Determine the [X, Y] coordinate at the center of the cell enclosing the given text.  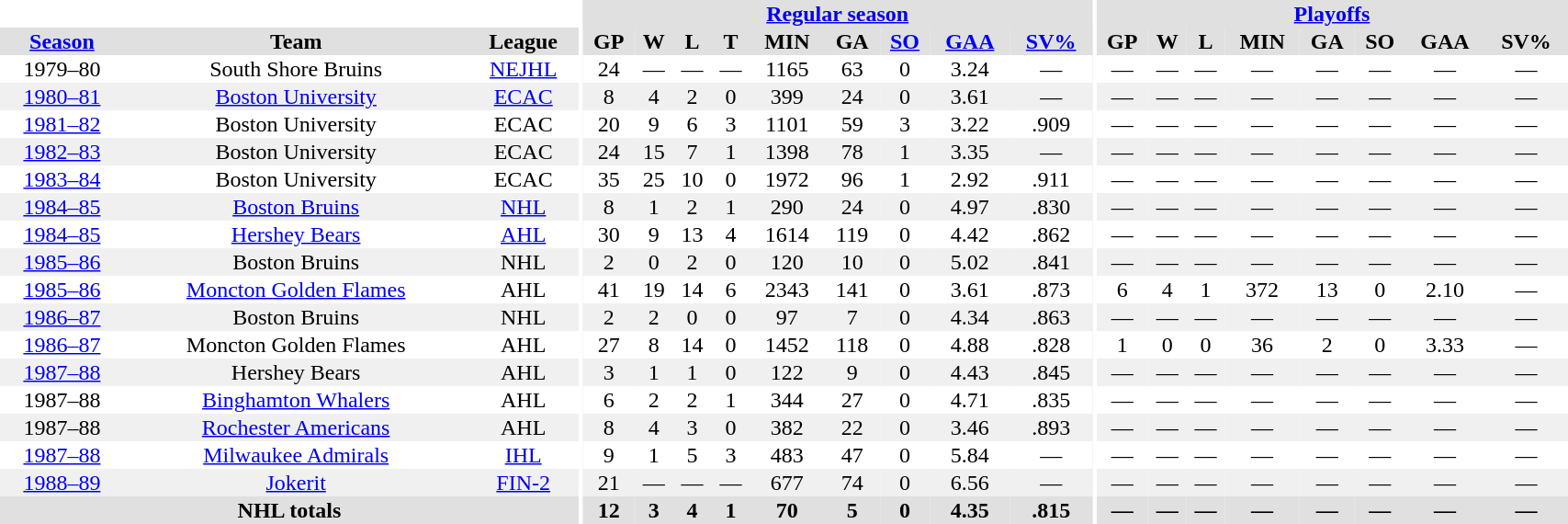
70 [786, 510]
.893 [1051, 427]
4.97 [970, 207]
1398 [786, 152]
1614 [786, 234]
.815 [1051, 510]
FIN-2 [523, 483]
36 [1262, 345]
2.92 [970, 179]
.873 [1051, 290]
T [730, 41]
IHL [523, 455]
141 [852, 290]
483 [786, 455]
NEJHL [523, 69]
5.84 [970, 455]
.862 [1051, 234]
2.10 [1444, 290]
.845 [1051, 372]
6.56 [970, 483]
19 [654, 290]
3.46 [970, 427]
South Shore Bruins [296, 69]
NHL totals [289, 510]
120 [786, 262]
Rochester Americans [296, 427]
1979–80 [62, 69]
22 [852, 427]
Jokerit [296, 483]
Milwaukee Admirals [296, 455]
.911 [1051, 179]
78 [852, 152]
1980–81 [62, 97]
1972 [786, 179]
3.22 [970, 124]
118 [852, 345]
4.88 [970, 345]
1981–82 [62, 124]
.909 [1051, 124]
1165 [786, 69]
Binghamton Whalers [296, 400]
.835 [1051, 400]
372 [1262, 290]
21 [608, 483]
59 [852, 124]
3.35 [970, 152]
41 [608, 290]
677 [786, 483]
399 [786, 97]
2343 [786, 290]
4.43 [970, 372]
.863 [1051, 317]
122 [786, 372]
4.42 [970, 234]
35 [608, 179]
20 [608, 124]
344 [786, 400]
15 [654, 152]
12 [608, 510]
47 [852, 455]
1982–83 [62, 152]
1983–84 [62, 179]
96 [852, 179]
4.71 [970, 400]
League [523, 41]
4.34 [970, 317]
30 [608, 234]
119 [852, 234]
1988–89 [62, 483]
Team [296, 41]
74 [852, 483]
Regular season [837, 14]
.828 [1051, 345]
3.24 [970, 69]
.841 [1051, 262]
382 [786, 427]
1452 [786, 345]
1101 [786, 124]
97 [786, 317]
.830 [1051, 207]
Playoffs [1332, 14]
25 [654, 179]
Season [62, 41]
63 [852, 69]
290 [786, 207]
3.33 [1444, 345]
4.35 [970, 510]
5.02 [970, 262]
